From the cell containing the given text, extract its center point as [x, y] coordinate. 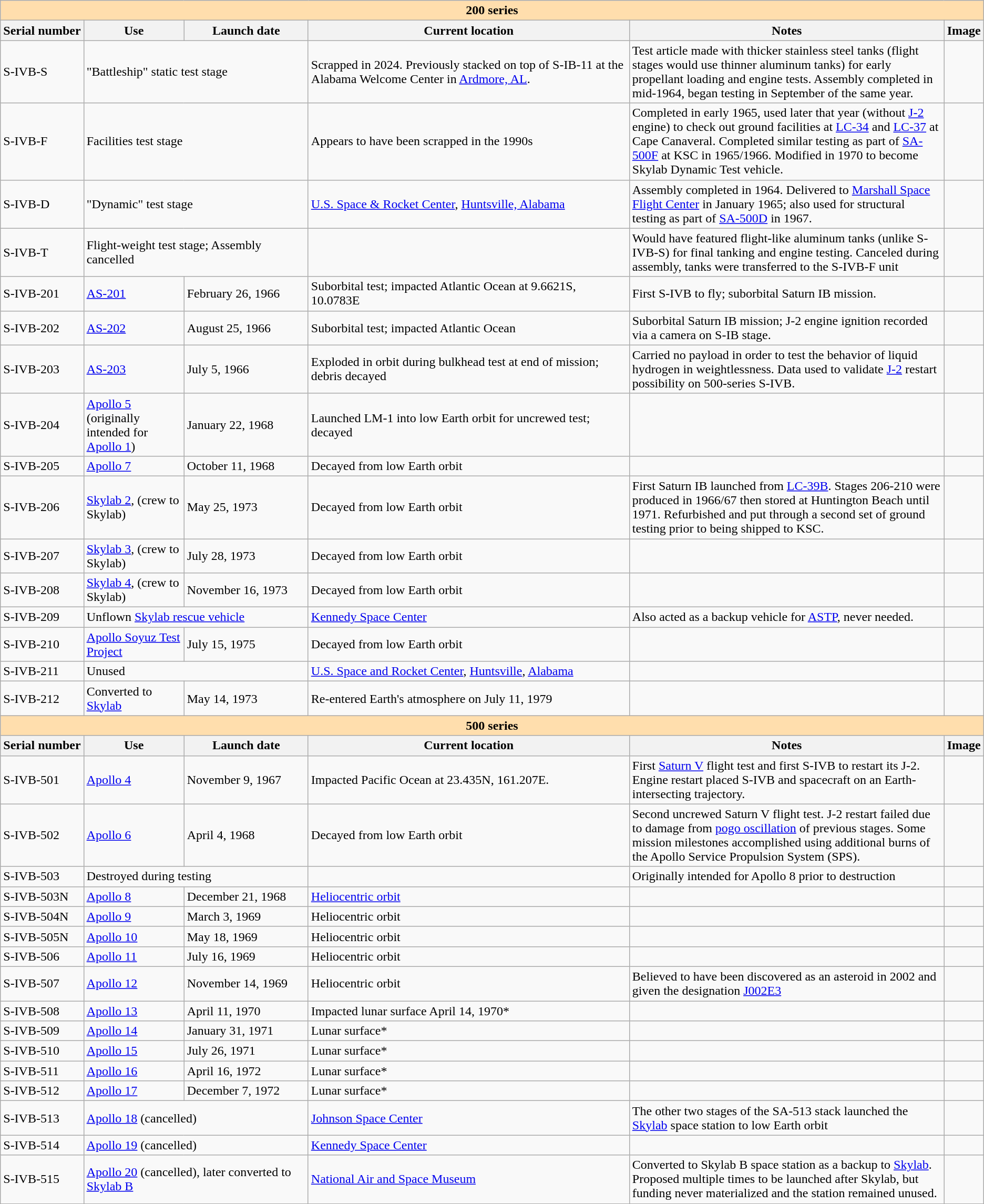
Skylab 2, (crew to Skylab) [134, 507]
S-IVB-515 [42, 1179]
Apollo 6 [134, 835]
Destroyed during testing [196, 876]
Unused [196, 671]
December 21, 1968 [246, 896]
May 25, 1973 [246, 507]
AS-202 [134, 328]
U.S. Space & Rocket Center, Huntsville, Alabama [469, 204]
S-IVB-509 [42, 1031]
December 7, 1972 [246, 1091]
Suborbital test; impacted Atlantic Ocean at 9.6621S, 10.0783E [469, 293]
Apollo 12 [134, 983]
Skylab 3, (crew to Skylab) [134, 555]
July 16, 1969 [246, 956]
Appears to have been scrapped in the 1990s [469, 141]
Impacted Pacific Ocean at 23.435N, 161.207E. [469, 780]
S-IVB-205 [42, 466]
Believed to have been discovered as an asteroid in 2002 and given the designation J002E3 [786, 983]
April 4, 1968 [246, 835]
U.S. Space and Rocket Center, Huntsville, Alabama [469, 671]
S-IVB-514 [42, 1145]
Converted to Skylab [134, 698]
500 series [492, 726]
Suborbital Saturn IB mission; J-2 engine ignition recorded via a camera on S-IB stage. [786, 328]
S-IVB-512 [42, 1091]
Unflown Skylab rescue vehicle [196, 617]
Apollo 15 [134, 1051]
Suborbital test; impacted Atlantic Ocean [469, 328]
January 31, 1971 [246, 1031]
July 26, 1971 [246, 1051]
Apollo 16 [134, 1071]
Re-entered Earth's atmosphere on July 11, 1979 [469, 698]
July 5, 1966 [246, 369]
Apollo 5 (originally intended for Apollo 1) [134, 425]
April 16, 1972 [246, 1071]
Skylab 4, (crew to Skylab) [134, 590]
First Saturn V flight test and first S-IVB to restart its J-2. Engine restart placed S-IVB and spacecraft on an Earth-intersecting trajectory. [786, 780]
First S-IVB to fly; suborbital Saturn IB mission. [786, 293]
S-IVB-504N [42, 916]
"Dynamic" test stage [196, 204]
S-IVB-505N [42, 936]
Facilities test stage [196, 141]
S-IVB-210 [42, 645]
January 22, 1968 [246, 425]
October 11, 1968 [246, 466]
S-IVB-203 [42, 369]
S-IVB-204 [42, 425]
May 18, 1969 [246, 936]
Apollo 4 [134, 780]
Launched LM-1 into low Earth orbit for uncrewed test; decayed [469, 425]
Also acted as a backup vehicle for ASTP, never needed. [786, 617]
S-IVB-212 [42, 698]
AS-203 [134, 369]
The other two stages of the SA-513 stack launched the Skylab space station to low Earth orbit [786, 1118]
200 series [492, 11]
S-IVB-206 [42, 507]
Flight-weight test stage; Assembly cancelled [196, 252]
S-IVB-207 [42, 555]
August 25, 1966 [246, 328]
February 26, 1966 [246, 293]
May 14, 1973 [246, 698]
S-IVB-508 [42, 1011]
July 28, 1973 [246, 555]
S-IVB-201 [42, 293]
March 3, 1969 [246, 916]
Johnson Space Center [469, 1118]
Assembly completed in 1964. Delivered to Marshall Space Flight Center in January 1965; also used for structural testing as part of SA-500D in 1967. [786, 204]
November 16, 1973 [246, 590]
July 15, 1975 [246, 645]
April 11, 1970 [246, 1011]
S-IVB-506 [42, 956]
Apollo 14 [134, 1031]
S-IVB-501 [42, 780]
Apollo 10 [134, 936]
Scrapped in 2024. Previously stacked on top of S-IB-11 at the Alabama Welcome Center in Ardmore, AL. [469, 72]
AS-201 [134, 293]
November 9, 1967 [246, 780]
Apollo 19 (cancelled) [196, 1145]
Apollo 20 (cancelled), later converted to Skylab B [196, 1179]
Apollo 18 (cancelled) [196, 1118]
S-IVB-F [42, 141]
S-IVB-513 [42, 1118]
S-IVB-209 [42, 617]
Apollo 8 [134, 896]
Impacted lunar surface April 14, 1970* [469, 1011]
S-IVB-211 [42, 671]
S-IVB-T [42, 252]
Apollo 7 [134, 466]
Originally intended for Apollo 8 prior to destruction [786, 876]
S-IVB-S [42, 72]
S-IVB-208 [42, 590]
S-IVB-507 [42, 983]
Apollo 11 [134, 956]
S-IVB-D [42, 204]
S-IVB-503N [42, 896]
Exploded in orbit during bulkhead test at end of mission; debris decayed [469, 369]
Apollo 17 [134, 1091]
National Air and Space Museum [469, 1179]
S-IVB-510 [42, 1051]
S-IVB-502 [42, 835]
November 14, 1969 [246, 983]
S-IVB-503 [42, 876]
"Battleship" static test stage [196, 72]
S-IVB-202 [42, 328]
Apollo Soyuz Test Project [134, 645]
Apollo 9 [134, 916]
Apollo 13 [134, 1011]
S-IVB-511 [42, 1071]
